Pinpoint the cell where the given text exists, returning its (X, Y) midpoint coordinate. 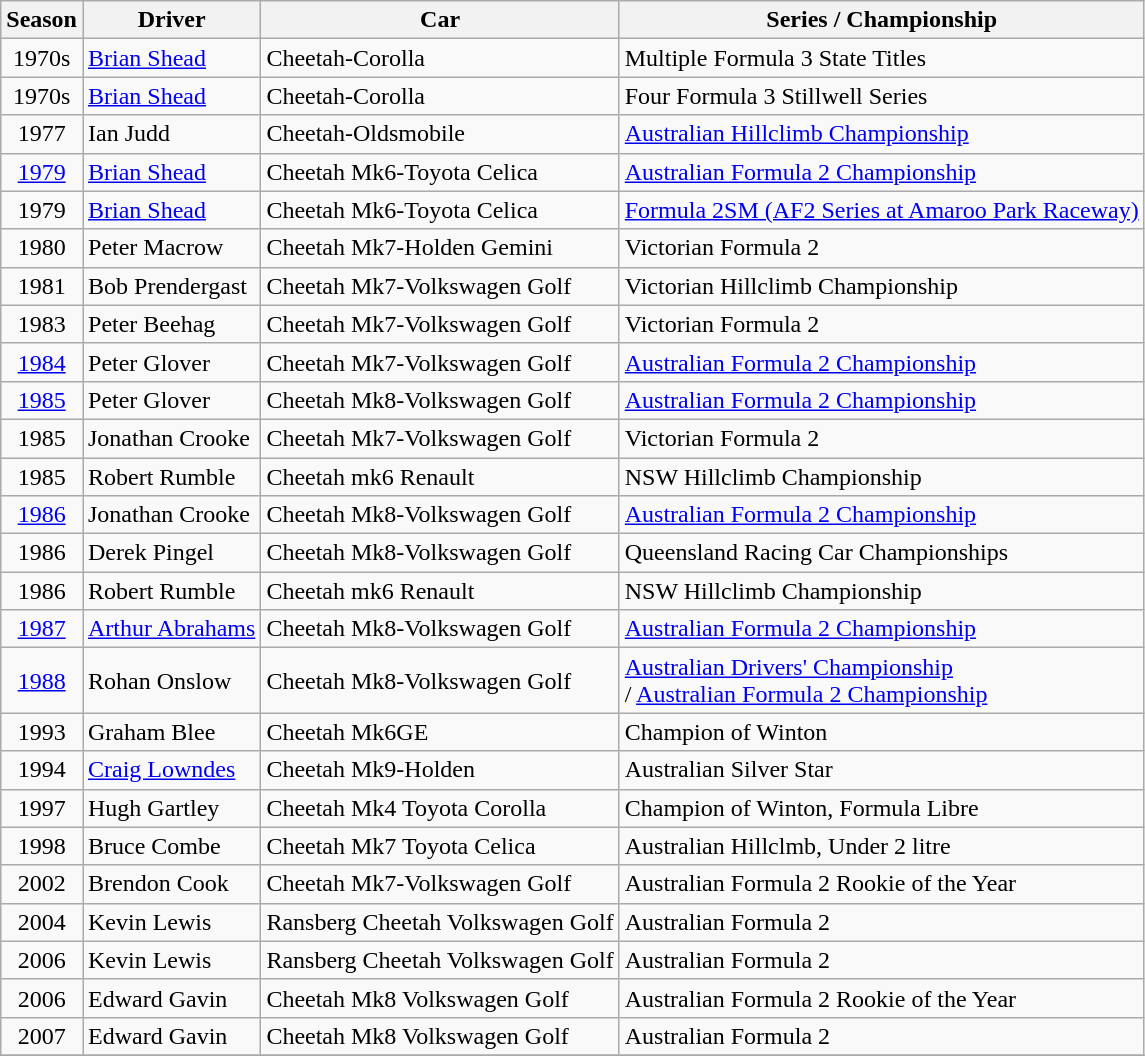
Cheetah Mk9-Holden (440, 770)
Series / Championship (882, 20)
2002 (42, 884)
Cheetah Mk7 Toyota Celica (440, 846)
Peter Macrow (171, 248)
1984 (42, 362)
2004 (42, 922)
Hugh Gartley (171, 808)
Champion of Winton (882, 732)
1993 (42, 732)
1983 (42, 324)
1980 (42, 248)
Derek Pingel (171, 553)
Four Formula 3 Stillwell Series (882, 96)
Graham Blee (171, 732)
Formula 2SM (AF2 Series at Amaroo Park Raceway) (882, 210)
Australian Hillclimb Championship (882, 134)
Victorian Hillclimb Championship (882, 286)
Australian Hillclmb, Under 2 litre (882, 846)
Cheetah Mk6GE (440, 732)
1997 (42, 808)
1977 (42, 134)
Brendon Cook (171, 884)
1981 (42, 286)
Arthur Abrahams (171, 629)
Season (42, 20)
1994 (42, 770)
Cheetah Mk7-Holden Gemini (440, 248)
Cheetah-Oldsmobile (440, 134)
Australian Drivers' Championship / Australian Formula 2 Championship (882, 680)
Peter Beehag (171, 324)
Multiple Formula 3 State Titles (882, 58)
1987 (42, 629)
Ian Judd (171, 134)
Car (440, 20)
Champion of Winton, Formula Libre (882, 808)
Bob Prendergast (171, 286)
Bruce Combe (171, 846)
Driver (171, 20)
Craig Lowndes (171, 770)
Australian Silver Star (882, 770)
Rohan Onslow (171, 680)
Cheetah Mk4 Toyota Corolla (440, 808)
2007 (42, 1036)
1988 (42, 680)
Queensland Racing Car Championships (882, 553)
1998 (42, 846)
